Locate the cell with the specified text and output its (x, y) center coordinate. 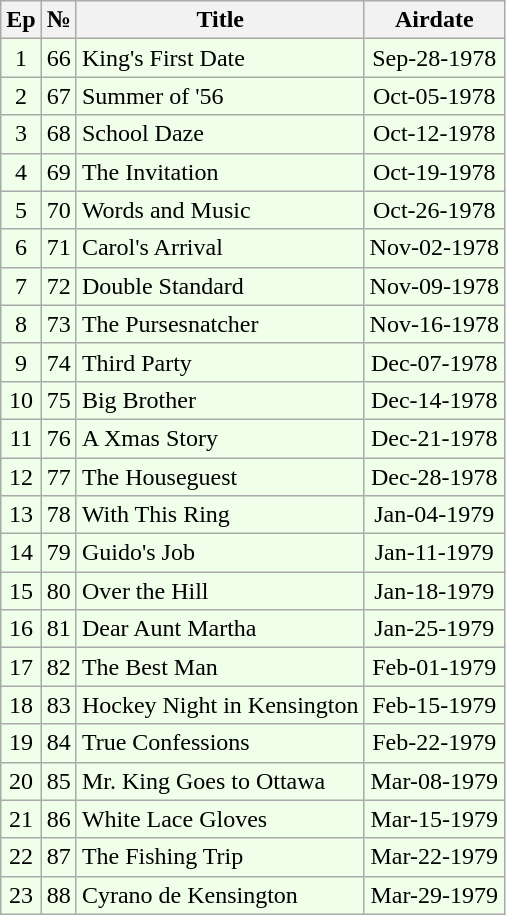
Oct-19-1978 (434, 172)
86 (58, 819)
Jan-18-1979 (434, 591)
Words and Music (220, 210)
15 (21, 591)
76 (58, 438)
71 (58, 248)
A Xmas Story (220, 438)
Guido's Job (220, 553)
Sep-28-1978 (434, 58)
Jan-04-1979 (434, 515)
1 (21, 58)
Feb-01-1979 (434, 667)
81 (58, 629)
20 (21, 781)
Mr. King Goes to Ottawa (220, 781)
79 (58, 553)
The Invitation (220, 172)
19 (21, 743)
75 (58, 400)
The Fishing Trip (220, 857)
Summer of '56 (220, 96)
73 (58, 324)
True Confessions (220, 743)
2 (21, 96)
Third Party (220, 362)
Cyrano de Kensington (220, 895)
80 (58, 591)
With This Ring (220, 515)
School Daze (220, 134)
74 (58, 362)
King's First Date (220, 58)
87 (58, 857)
17 (21, 667)
Hockey Night in Kensington (220, 705)
77 (58, 477)
11 (21, 438)
68 (58, 134)
21 (21, 819)
Feb-15-1979 (434, 705)
84 (58, 743)
69 (58, 172)
Dec-28-1978 (434, 477)
Mar-08-1979 (434, 781)
66 (58, 58)
Title (220, 20)
№ (58, 20)
8 (21, 324)
Dear Aunt Martha (220, 629)
The Pursesnatcher (220, 324)
Over the Hill (220, 591)
12 (21, 477)
9 (21, 362)
Dec-14-1978 (434, 400)
13 (21, 515)
22 (21, 857)
14 (21, 553)
Feb-22-1979 (434, 743)
Mar-22-1979 (434, 857)
10 (21, 400)
78 (58, 515)
Oct-26-1978 (434, 210)
85 (58, 781)
67 (58, 96)
5 (21, 210)
Airdate (434, 20)
Dec-21-1978 (434, 438)
7 (21, 286)
Nov-02-1978 (434, 248)
83 (58, 705)
The Houseguest (220, 477)
16 (21, 629)
Mar-15-1979 (434, 819)
23 (21, 895)
72 (58, 286)
Jan-25-1979 (434, 629)
Jan-11-1979 (434, 553)
Big Brother (220, 400)
3 (21, 134)
White Lace Gloves (220, 819)
Nov-16-1978 (434, 324)
18 (21, 705)
Mar-29-1979 (434, 895)
Nov-09-1978 (434, 286)
Ep (21, 20)
Oct-12-1978 (434, 134)
The Best Man (220, 667)
88 (58, 895)
Double Standard (220, 286)
Carol's Arrival (220, 248)
70 (58, 210)
82 (58, 667)
4 (21, 172)
Oct-05-1978 (434, 96)
Dec-07-1978 (434, 362)
6 (21, 248)
